Extract the (X, Y) coordinate from the center of the cell holding the provided text.  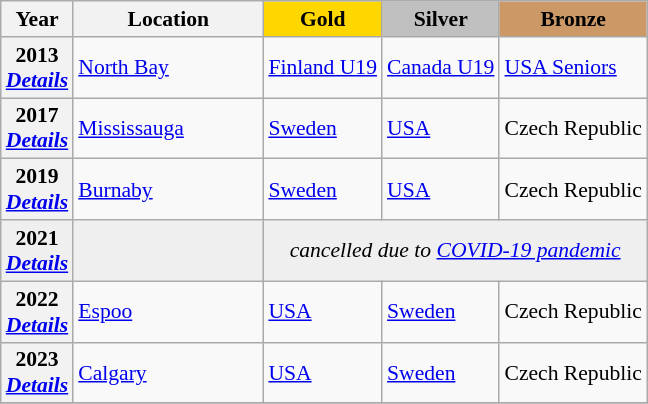
2013 Details (37, 68)
Mississauga (168, 128)
Canada U19 (440, 68)
2021 Details (37, 250)
Espoo (168, 312)
Burnaby (168, 190)
Calgary (168, 372)
Finland U19 (322, 68)
2017 Details (37, 128)
2023 Details (37, 372)
Location (168, 19)
2019 Details (37, 190)
cancelled due to COVID-19 pandemic (455, 250)
Gold (322, 19)
Year (37, 19)
Silver (440, 19)
Bronze (572, 19)
USA Seniors (572, 68)
2022 Details (37, 312)
North Bay (168, 68)
